Return the (X, Y) coordinate for the center point of the cell that contains the specified text.  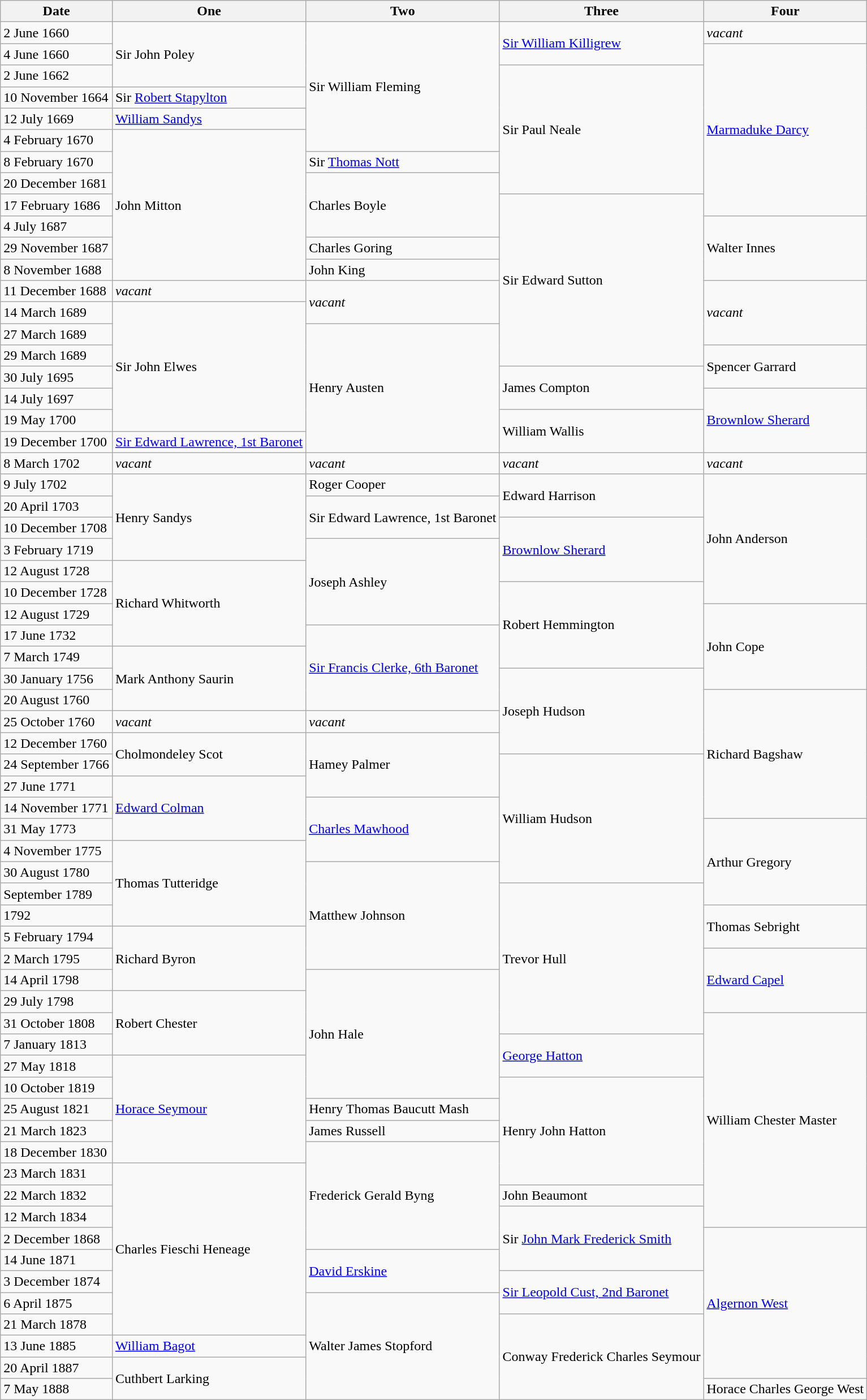
27 June 1771 (57, 786)
4 June 1660 (57, 54)
10 October 1819 (57, 1088)
Henry Austen (403, 388)
29 November 1687 (57, 248)
12 December 1760 (57, 743)
Marmaduke Darcy (785, 130)
Edward Colman (209, 808)
20 April 1703 (57, 506)
Trevor Hull (602, 958)
30 January 1756 (57, 679)
31 May 1773 (57, 829)
25 October 1760 (57, 722)
Sir Edward Sutton (602, 280)
3 December 1874 (57, 1281)
James Compton (602, 388)
20 April 1887 (57, 1368)
Algernon West (785, 1303)
Henry Thomas Baucutt Mash (403, 1109)
John Mitton (209, 205)
Robert Hemmington (602, 624)
John Hale (403, 1034)
Roger Cooper (403, 485)
Charles Goring (403, 248)
Joseph Ashley (403, 581)
8 March 1702 (57, 463)
John Anderson (785, 539)
Horace Charles George West (785, 1389)
13 June 1885 (57, 1346)
Walter James Stopford (403, 1346)
Charles Fieschi Heneage (209, 1249)
2 March 1795 (57, 959)
7 January 1813 (57, 1045)
Richard Whitworth (209, 603)
12 March 1834 (57, 1217)
Charles Mawhood (403, 829)
17 June 1732 (57, 636)
Two (403, 11)
27 May 1818 (57, 1066)
6 April 1875 (57, 1303)
7 March 1749 (57, 657)
Henry Sandys (209, 517)
18 December 1830 (57, 1152)
23 March 1831 (57, 1174)
8 February 1670 (57, 162)
Sir John Poley (209, 54)
22 March 1832 (57, 1195)
William Bagot (209, 1346)
George Hatton (602, 1056)
Sir Thomas Nott (403, 162)
John Cope (785, 646)
10 November 1664 (57, 97)
20 December 1681 (57, 183)
30 July 1695 (57, 377)
Mark Anthony Saurin (209, 679)
Richard Bagshaw (785, 754)
September 1789 (57, 894)
Charles Boyle (403, 205)
Sir William Killigrew (602, 44)
Conway Frederick Charles Seymour (602, 1357)
Cholmondeley Scot (209, 754)
2 June 1662 (57, 76)
Sir William Fleming (403, 87)
17 February 1686 (57, 205)
Cuthbert Larking (209, 1379)
19 May 1700 (57, 420)
Three (602, 11)
David Erskine (403, 1270)
Hamey Palmer (403, 765)
14 June 1871 (57, 1260)
2 June 1660 (57, 33)
Matthew Johnson (403, 915)
Richard Byron (209, 958)
14 July 1697 (57, 399)
31 October 1808 (57, 1023)
14 April 1798 (57, 980)
12 July 1669 (57, 119)
25 August 1821 (57, 1109)
9 July 1702 (57, 485)
4 November 1775 (57, 851)
Four (785, 11)
Joseph Hudson (602, 711)
John Beaumont (602, 1195)
Sir John Mark Frederick Smith (602, 1238)
William Sandys (209, 119)
14 November 1771 (57, 808)
William Hudson (602, 819)
20 August 1760 (57, 700)
Thomas Sebright (785, 926)
Sir Paul Neale (602, 130)
2 December 1868 (57, 1238)
3 February 1719 (57, 549)
14 March 1689 (57, 313)
One (209, 11)
12 August 1728 (57, 571)
Sir Robert Stapylton (209, 97)
Edward Capel (785, 980)
21 March 1823 (57, 1131)
24 September 1766 (57, 765)
Edward Harrison (602, 496)
William Chester Master (785, 1120)
Date (57, 11)
29 March 1689 (57, 356)
4 July 1687 (57, 226)
12 August 1729 (57, 614)
1792 (57, 915)
19 December 1700 (57, 442)
7 May 1888 (57, 1389)
Horace Seymour (209, 1109)
8 November 1688 (57, 270)
Sir Leopold Cust, 2nd Baronet (602, 1292)
James Russell (403, 1131)
Frederick Gerald Byng (403, 1195)
John King (403, 270)
21 March 1878 (57, 1325)
10 December 1708 (57, 528)
Spencer Garrard (785, 367)
Arthur Gregory (785, 861)
10 December 1728 (57, 592)
5 February 1794 (57, 937)
Henry John Hatton (602, 1131)
Robert Chester (209, 1023)
11 December 1688 (57, 291)
30 August 1780 (57, 872)
29 July 1798 (57, 1002)
27 March 1689 (57, 334)
William Wallis (602, 431)
Sir John Elwes (209, 367)
Walter Innes (785, 248)
Sir Francis Clerke, 6th Baronet (403, 668)
Thomas Tutteridge (209, 883)
4 February 1670 (57, 140)
